Output the (X, Y) coordinate of the center of the cell containing the given text.  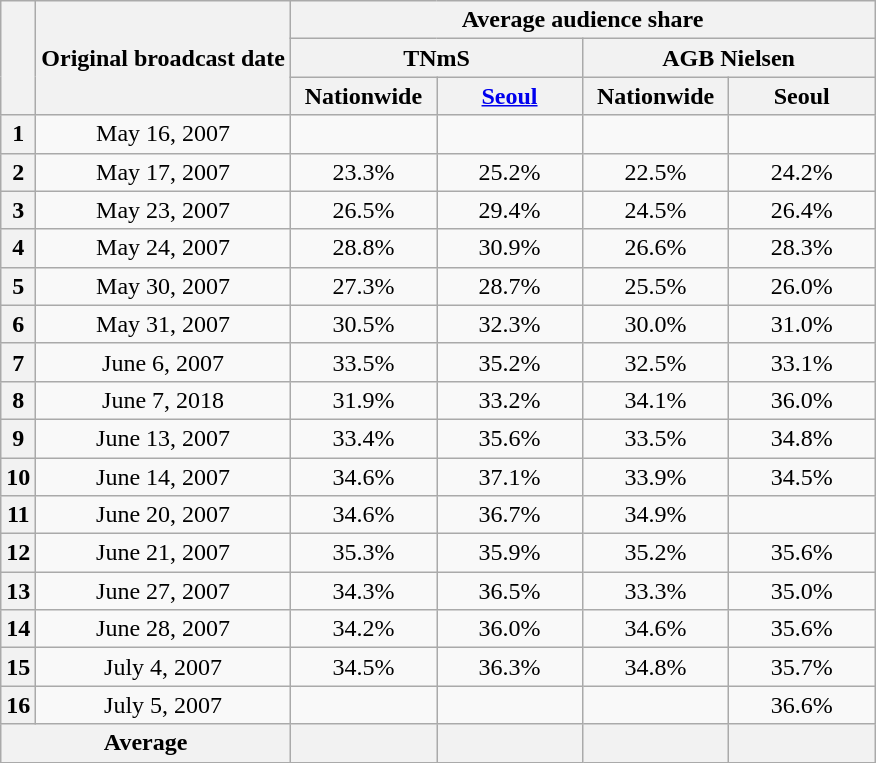
31.9% (363, 400)
14 (18, 629)
33.3% (656, 591)
33.1% (802, 362)
5 (18, 286)
June 21, 2007 (164, 553)
June 14, 2007 (164, 477)
7 (18, 362)
25.5% (656, 286)
8 (18, 400)
35.0% (802, 591)
36.6% (802, 705)
Average (146, 743)
26.6% (656, 248)
28.8% (363, 248)
28.3% (802, 248)
35.7% (802, 667)
27.3% (363, 286)
1 (18, 134)
33.2% (509, 400)
36.7% (509, 515)
30.5% (363, 324)
Original broadcast date (164, 58)
33.4% (363, 438)
4 (18, 248)
26.5% (363, 210)
33.9% (656, 477)
July 4, 2007 (164, 667)
May 17, 2007 (164, 172)
32.3% (509, 324)
30.0% (656, 324)
AGB Nielsen (729, 58)
9 (18, 438)
24.2% (802, 172)
June 28, 2007 (164, 629)
13 (18, 591)
June 7, 2018 (164, 400)
34.9% (656, 515)
May 31, 2007 (164, 324)
23.3% (363, 172)
June 20, 2007 (164, 515)
3 (18, 210)
22.5% (656, 172)
34.3% (363, 591)
36.5% (509, 591)
12 (18, 553)
June 27, 2007 (164, 591)
6 (18, 324)
25.2% (509, 172)
35.3% (363, 553)
May 16, 2007 (164, 134)
May 24, 2007 (164, 248)
2 (18, 172)
May 30, 2007 (164, 286)
June 6, 2007 (164, 362)
34.2% (363, 629)
37.1% (509, 477)
Average audience share (582, 20)
July 5, 2007 (164, 705)
May 23, 2007 (164, 210)
TNmS (436, 58)
34.1% (656, 400)
30.9% (509, 248)
June 13, 2007 (164, 438)
24.5% (656, 210)
10 (18, 477)
32.5% (656, 362)
31.0% (802, 324)
16 (18, 705)
35.9% (509, 553)
15 (18, 667)
28.7% (509, 286)
36.3% (509, 667)
26.0% (802, 286)
11 (18, 515)
29.4% (509, 210)
26.4% (802, 210)
